Return the (x, y) coordinate for the center point of the cell that contains the specified text.  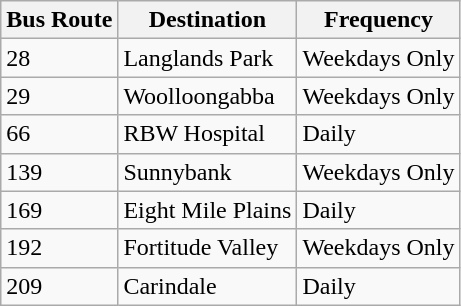
192 (60, 248)
169 (60, 210)
Fortitude Valley (208, 248)
Carindale (208, 286)
Destination (208, 20)
Bus Route (60, 20)
Eight Mile Plains (208, 210)
RBW Hospital (208, 134)
Woolloongabba (208, 96)
Langlands Park (208, 58)
66 (60, 134)
209 (60, 286)
Sunnybank (208, 172)
28 (60, 58)
139 (60, 172)
Frequency (378, 20)
29 (60, 96)
